Extract the [X, Y] coordinate from the center of the cell holding the provided text.  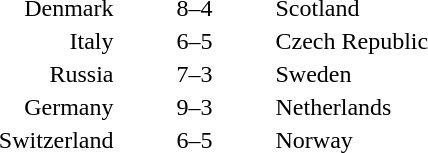
9–3 [194, 107]
7–3 [194, 74]
6–5 [194, 41]
